Detect which cell encompasses the target text, then output its (X, Y) center coordinate. 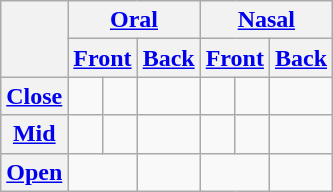
Close (34, 96)
Nasal (266, 20)
Open (34, 172)
Mid (34, 134)
Oral (134, 20)
